Search for the cell housing the specified text and yield its (x, y) center coordinate. 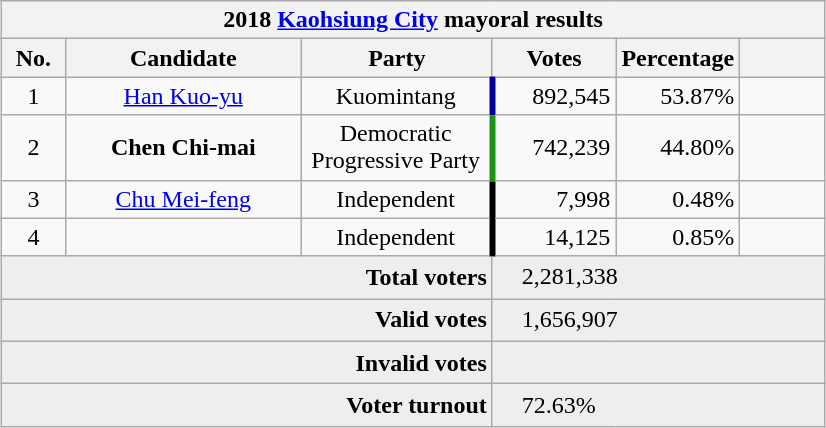
2 (34, 148)
Chu Mei-feng (183, 199)
Votes (554, 58)
2018 Kaohsiung City mayoral results (414, 20)
1,656,907 (658, 320)
No. (34, 58)
Invalid votes (248, 362)
Total voters (248, 278)
Democratic Progressive Party (396, 148)
0.85% (678, 237)
72.63% (658, 406)
Han Kuo-yu (183, 96)
Party (396, 58)
742,239 (554, 148)
Percentage (678, 58)
44.80% (678, 148)
1 (34, 96)
892,545 (554, 96)
3 (34, 199)
53.87% (678, 96)
14,125 (554, 237)
0.48% (678, 199)
Voter turnout (248, 406)
Chen Chi-mai (183, 148)
Kuomintang (396, 96)
Candidate (183, 58)
4 (34, 237)
2,281,338 (658, 278)
Valid votes (248, 320)
7,998 (554, 199)
